Determine the [x, y] coordinate at the center of the cell enclosing the given text.  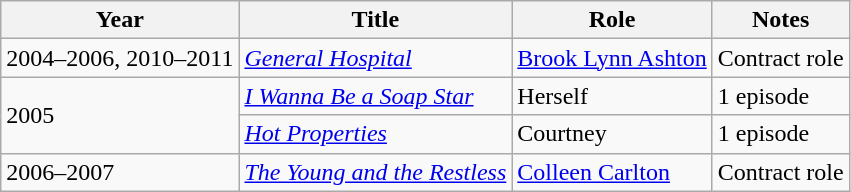
Herself [612, 96]
2006–2007 [120, 172]
The Young and the Restless [376, 172]
Notes [780, 20]
General Hospital [376, 58]
Hot Properties [376, 134]
Colleen Carlton [612, 172]
Courtney [612, 134]
2005 [120, 115]
Role [612, 20]
Title [376, 20]
Brook Lynn Ashton [612, 58]
2004–2006, 2010–2011 [120, 58]
Year [120, 20]
I Wanna Be a Soap Star [376, 96]
